Identify which cell holds the provided text, then report its [X, Y] central coordinate. 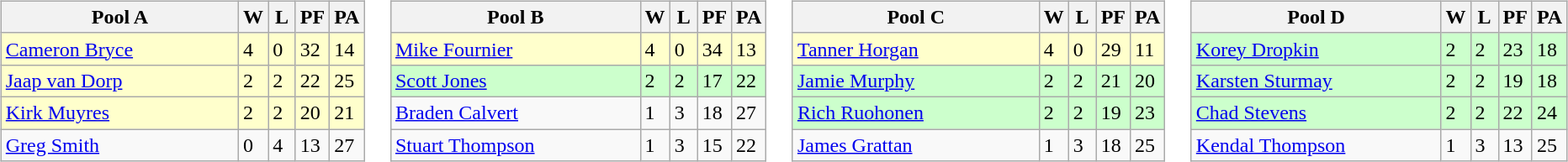
Pool C [915, 17]
32 [312, 49]
Chad Stevens [1316, 112]
34 [714, 49]
15 [714, 145]
Scott Jones [515, 81]
14 [347, 49]
Greg Smith [119, 145]
11 [1147, 49]
James Grattan [915, 145]
Pool B [515, 17]
Rich Ruohonen [915, 112]
Stuart Thompson [515, 145]
Pool A [119, 17]
Braden Calvert [515, 112]
17 [714, 81]
Tanner Horgan [915, 49]
Korey Dropkin [1316, 49]
Jaap van Dorp [119, 81]
Cameron Bryce [119, 49]
Kirk Muyres [119, 112]
Karsten Sturmay [1316, 81]
29 [1113, 49]
Pool D [1316, 17]
Jamie Murphy [915, 81]
24 [1549, 112]
Mike Fournier [515, 49]
Kendal Thompson [1316, 145]
